Locate the cell with the specified text and output its (x, y) center coordinate. 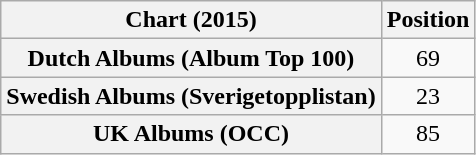
69 (428, 58)
Chart (2015) (191, 20)
Dutch Albums (Album Top 100) (191, 58)
UK Albums (OCC) (191, 134)
85 (428, 134)
Position (428, 20)
Swedish Albums (Sverigetopplistan) (191, 96)
23 (428, 96)
